From the cell containing the given text, extract its center point as (x, y) coordinate. 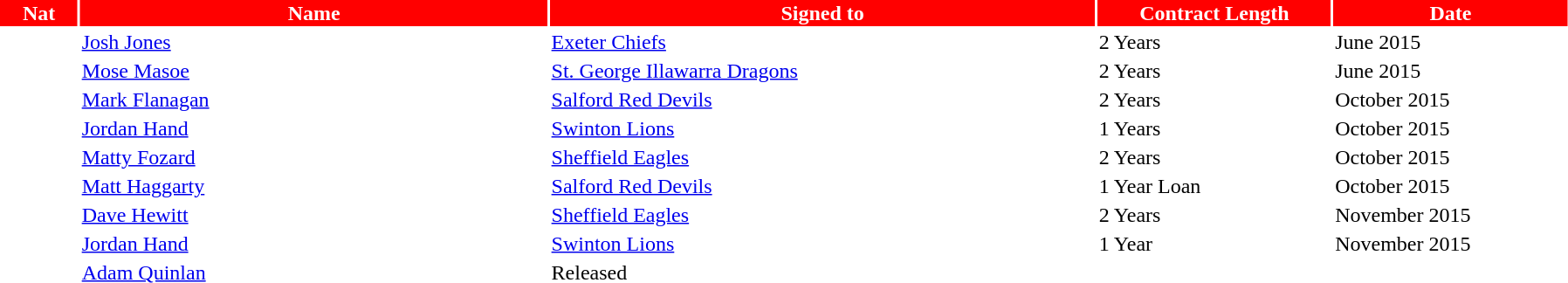
Signed to (822, 13)
Josh Jones (314, 42)
Exeter Chiefs (822, 42)
1 Year (1214, 244)
1 Year Loan (1214, 186)
Matt Haggarty (314, 186)
1 Years (1214, 128)
St. George Illawarra Dragons (822, 71)
Date (1451, 13)
Mose Masoe (314, 71)
Name (314, 13)
Matty Fozard (314, 157)
Contract Length (1214, 13)
Nat (38, 13)
Dave Hewitt (314, 215)
Mark Flanagan (314, 100)
